Pinpoint the cell where the given text exists, returning its (X, Y) midpoint coordinate. 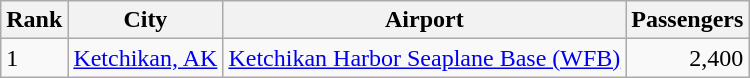
2,400 (688, 58)
Passengers (688, 20)
Rank (34, 20)
1 (34, 58)
Airport (424, 20)
Ketchikan Harbor Seaplane Base (WFB) (424, 58)
City (146, 20)
Ketchikan, AK (146, 58)
